For the text-containing cell, return its midpoint in [X, Y] coordinate format. 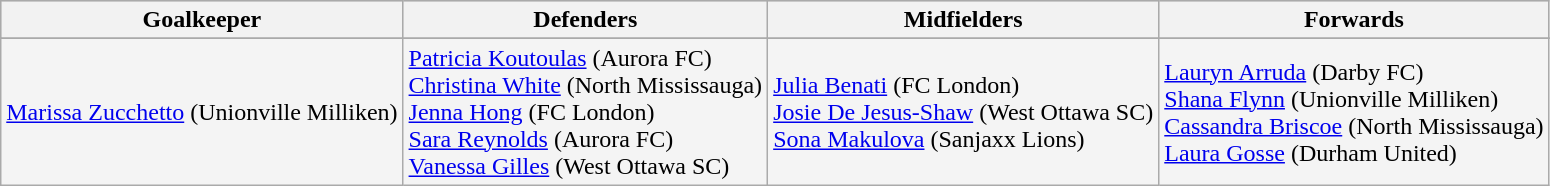
Goalkeeper [202, 20]
Lauryn Arruda (Darby FC)Shana Flynn (Unionville Milliken)Cassandra Briscoe (North Mississauga)Laura Gosse (Durham United) [1354, 112]
Marissa Zucchetto (Unionville Milliken) [202, 112]
Midfielders [964, 20]
Julia Benati (FC London)Josie De Jesus-Shaw (West Ottawa SC)Sona Makulova (Sanjaxx Lions) [964, 112]
Patricia Koutoulas (Aurora FC)Christina White (North Mississauga)Jenna Hong (FC London)Sara Reynolds (Aurora FC)Vanessa Gilles (West Ottawa SC) [586, 112]
Defenders [586, 20]
Forwards [1354, 20]
